Capture the cell that displays the provided text and extract its [X, Y] central coordinate. 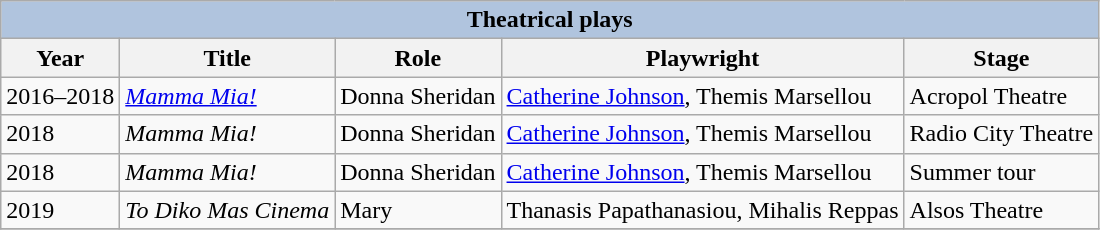
Theatrical plays [550, 20]
2016–2018 [60, 96]
Year [60, 58]
Title [228, 58]
Acropol Theatre [1002, 96]
Thanasis Papathanasiou, Mihalis Reppas [702, 210]
Radio City Theatre [1002, 134]
Mary [418, 210]
2019 [60, 210]
Role [418, 58]
Alsos Theatre [1002, 210]
Summer tour [1002, 172]
Stage [1002, 58]
Playwright [702, 58]
To Diko Mas Cinema [228, 210]
